Find where the given text appears and provide that cell's center as [x, y] coordinate. 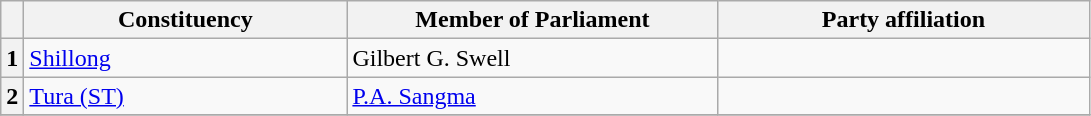
2 [12, 96]
Gilbert G. Swell [532, 58]
Constituency [186, 20]
Party affiliation [904, 20]
Tura (ST) [186, 96]
P.A. Sangma [532, 96]
Shillong [186, 58]
Member of Parliament [532, 20]
1 [12, 58]
